Output the (X, Y) coordinate of the center of the cell containing the given text.  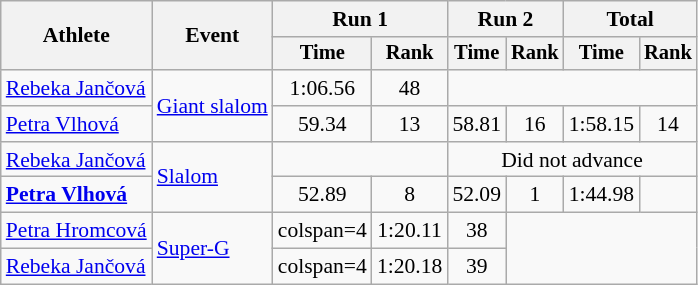
1:06.56 (322, 88)
58.81 (476, 124)
Slalom (212, 178)
1:58.15 (602, 124)
Run 2 (505, 19)
Petra Hromcová (76, 231)
59.34 (322, 124)
Did not advance (572, 160)
Run 1 (360, 19)
Total (630, 19)
Athlete (76, 36)
8 (410, 195)
1 (535, 195)
Super-G (212, 248)
39 (476, 267)
48 (410, 88)
16 (535, 124)
38 (476, 231)
Event (212, 36)
Giant slalom (212, 106)
1:44.98 (602, 195)
52.89 (322, 195)
14 (668, 124)
1:20.18 (410, 267)
1:20.11 (410, 231)
13 (410, 124)
52.09 (476, 195)
